Return [X, Y] of the center of cell containing provided text 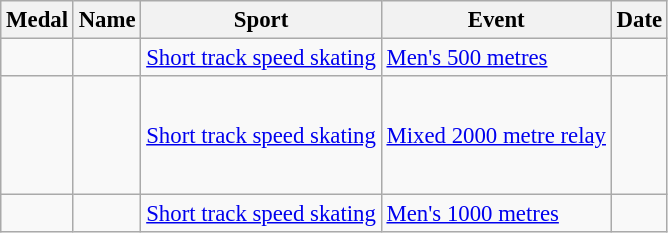
Event [496, 20]
Date [639, 20]
Mixed 2000 metre relay [496, 136]
Name [107, 20]
Medal [38, 20]
Sport [261, 20]
Men's 1000 metres [496, 214]
Men's 500 metres [496, 58]
